Provide the [X, Y] coordinate of the cell's center where the given text is located.  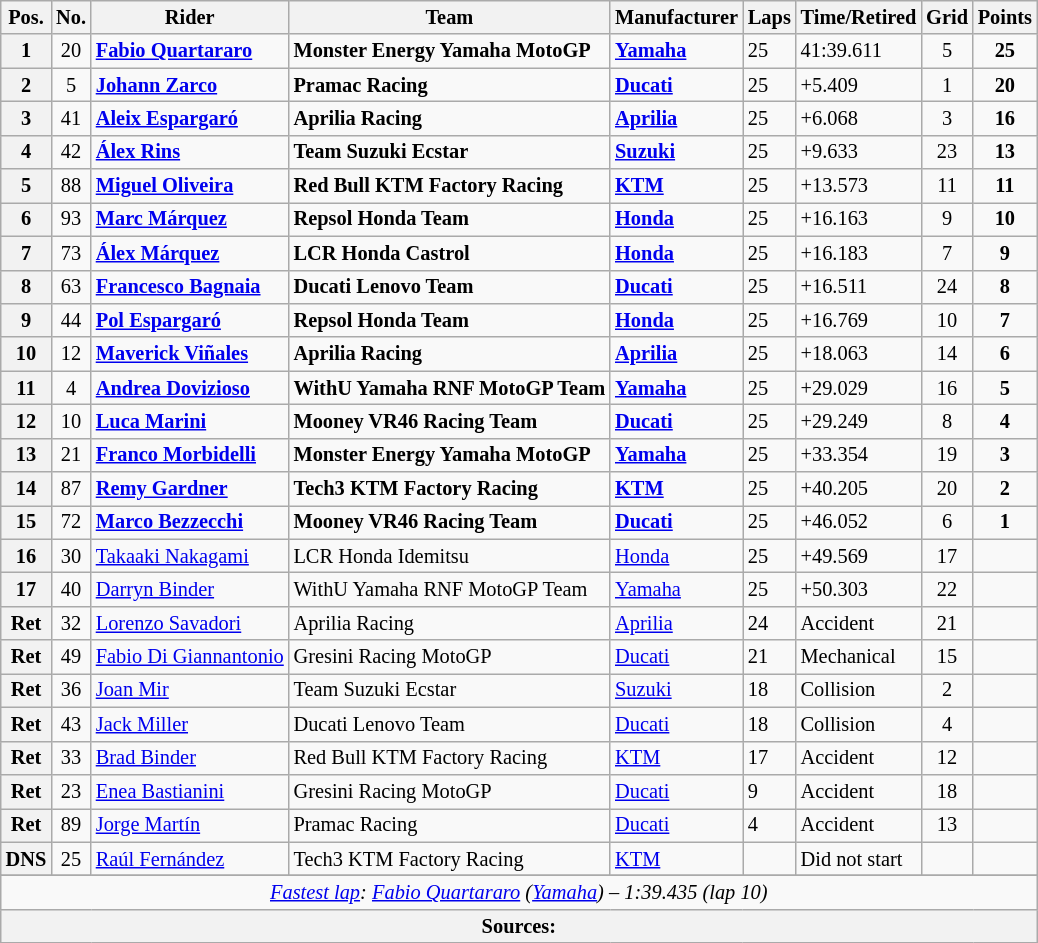
+6.068 [859, 118]
+18.063 [859, 354]
Points [1005, 17]
Miguel Oliveira [190, 186]
Andrea Dovizioso [190, 388]
Fabio Di Giannantonio [190, 657]
+13.573 [859, 186]
LCR Honda Castrol [450, 253]
Darryn Binder [190, 589]
Sources: [519, 926]
Team [450, 17]
+16.183 [859, 253]
Mechanical [859, 657]
No. [71, 17]
30 [71, 556]
Franco Morbidelli [190, 455]
Grid [947, 17]
+49.569 [859, 556]
+33.354 [859, 455]
41 [71, 118]
Takaaki Nakagami [190, 556]
93 [71, 219]
Raúl Fernández [190, 859]
36 [71, 690]
+46.052 [859, 522]
Jack Miller [190, 724]
22 [947, 589]
Fastest lap: Fabio Quartararo (Yamaha) – 1:39.435 (lap 10) [519, 892]
43 [71, 724]
Marco Bezzecchi [190, 522]
Fabio Quartararo [190, 51]
Álex Márquez [190, 253]
+50.303 [859, 589]
40 [71, 589]
Did not start [859, 859]
+29.249 [859, 421]
Laps [770, 17]
Aleix Espargaró [190, 118]
72 [71, 522]
Pol Espargaró [190, 320]
Joan Mir [190, 690]
42 [71, 152]
Jorge Martín [190, 825]
Álex Rins [190, 152]
Francesco Bagnaia [190, 287]
87 [71, 489]
+16.511 [859, 287]
Pos. [26, 17]
Marc Márquez [190, 219]
+16.163 [859, 219]
Enea Bastianini [190, 791]
Time/Retired [859, 17]
41:39.611 [859, 51]
Remy Gardner [190, 489]
+40.205 [859, 489]
+16.769 [859, 320]
Brad Binder [190, 758]
+29.029 [859, 388]
Maverick Viñales [190, 354]
Lorenzo Savadori [190, 623]
32 [71, 623]
49 [71, 657]
Manufacturer [676, 17]
DNS [26, 859]
44 [71, 320]
73 [71, 253]
Johann Zarco [190, 85]
+5.409 [859, 85]
63 [71, 287]
19 [947, 455]
Rider [190, 17]
Luca Marini [190, 421]
88 [71, 186]
+9.633 [859, 152]
33 [71, 758]
LCR Honda Idemitsu [450, 556]
89 [71, 825]
